Find where the given text appears and provide that cell's center as (x, y) coordinate. 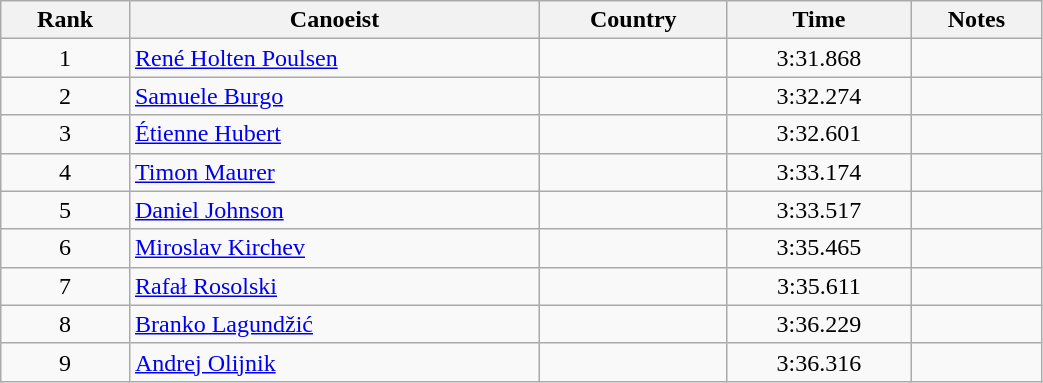
6 (66, 248)
3:35.465 (819, 248)
3:36.316 (819, 362)
René Holten Poulsen (334, 58)
2 (66, 96)
Rank (66, 20)
3:33.174 (819, 172)
1 (66, 58)
3:32.601 (819, 134)
8 (66, 324)
4 (66, 172)
7 (66, 286)
3:35.611 (819, 286)
Rafał Rosolski (334, 286)
5 (66, 210)
Notes (976, 20)
Time (819, 20)
3 (66, 134)
Branko Lagundžić (334, 324)
Country (634, 20)
Timon Maurer (334, 172)
3:36.229 (819, 324)
Canoeist (334, 20)
3:31.868 (819, 58)
Samuele Burgo (334, 96)
Daniel Johnson (334, 210)
Miroslav Kirchev (334, 248)
3:32.274 (819, 96)
3:33.517 (819, 210)
9 (66, 362)
Andrej Olijnik (334, 362)
Étienne Hubert (334, 134)
